Identify which cell holds the provided text, then report its (x, y) central coordinate. 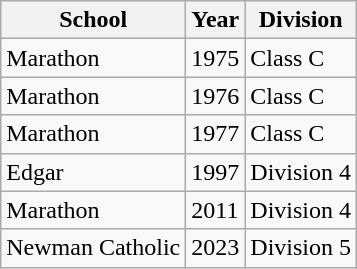
1977 (216, 134)
Division 5 (301, 248)
Newman Catholic (94, 248)
1975 (216, 58)
School (94, 20)
1976 (216, 96)
2023 (216, 248)
Edgar (94, 172)
Division (301, 20)
Year (216, 20)
1997 (216, 172)
2011 (216, 210)
